Return (X, Y) of the center of cell containing provided text 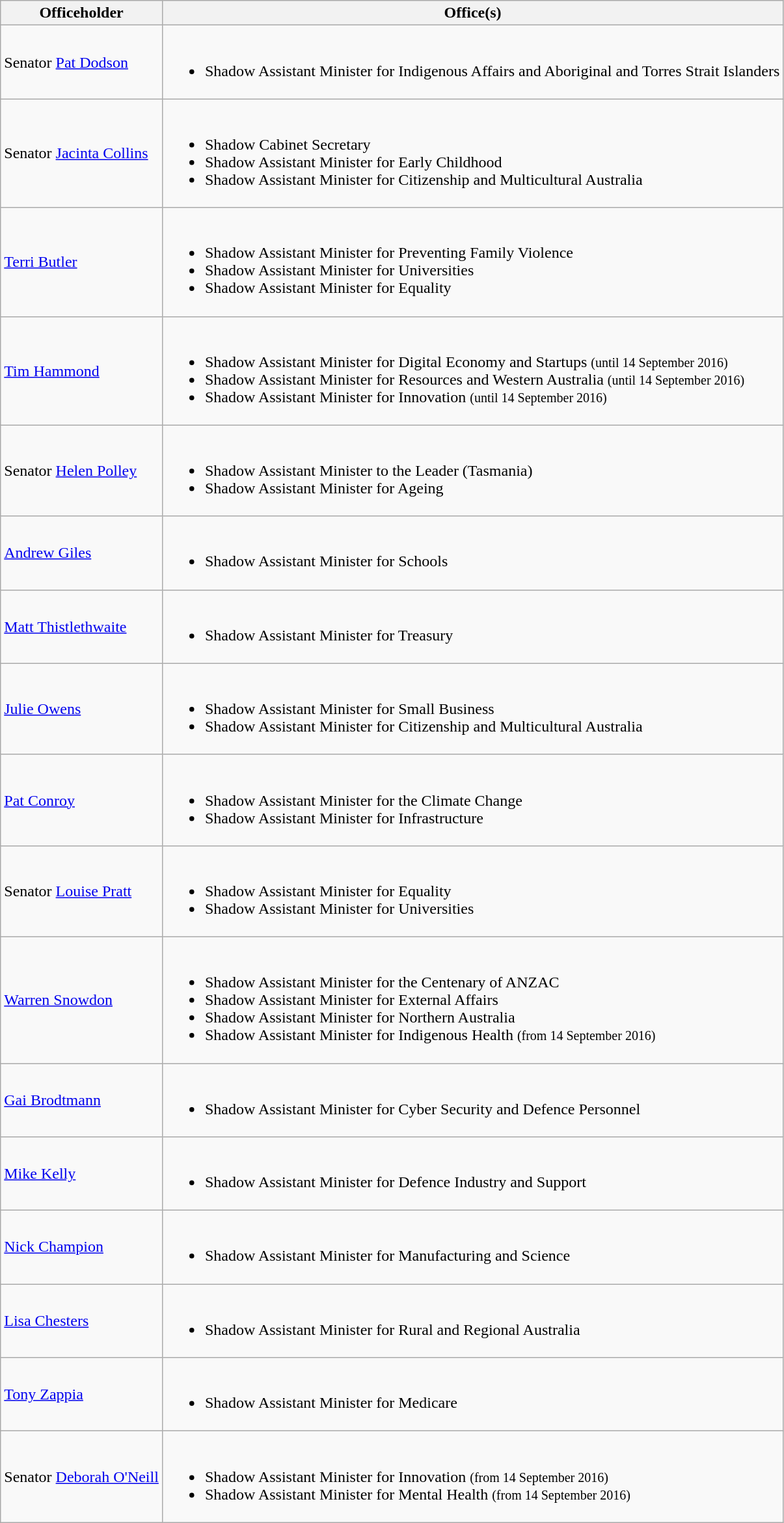
Shadow Assistant Minister for Innovation (from 14 September 2016)Shadow Assistant Minister for Mental Health (from 14 September 2016) (472, 1477)
Gai Brodtmann (82, 1100)
Terri Butler (82, 262)
Andrew Giles (82, 553)
Officeholder (82, 13)
Warren Snowdon (82, 1000)
Office(s) (472, 13)
Shadow Assistant Minister for EqualityShadow Assistant Minister for Universities (472, 891)
Senator Deborah O'Neill (82, 1477)
Shadow Assistant Minister for Preventing Family ViolenceShadow Assistant Minister for UniversitiesShadow Assistant Minister for Equality (472, 262)
Mike Kelly (82, 1174)
Senator Helen Polley (82, 471)
Senator Pat Dodson (82, 62)
Shadow Assistant Minister for Medicare (472, 1394)
Lisa Chesters (82, 1321)
Shadow Assistant Minister for Cyber Security and Defence Personnel (472, 1100)
Julie Owens (82, 709)
Tony Zappia (82, 1394)
Shadow Assistant Minister to the Leader (Tasmania)Shadow Assistant Minister for Ageing (472, 471)
Shadow Assistant Minister for Rural and Regional Australia (472, 1321)
Senator Jacinta Collins (82, 154)
Shadow Assistant Minister for Indigenous Affairs and Aboriginal and Torres Strait Islanders (472, 62)
Shadow Assistant Minister for Defence Industry and Support (472, 1174)
Shadow Assistant Minister for Small BusinessShadow Assistant Minister for Citizenship and Multicultural Australia (472, 709)
Shadow Assistant Minister for the Climate ChangeShadow Assistant Minister for Infrastructure (472, 800)
Shadow Cabinet SecretaryShadow Assistant Minister for Early ChildhoodShadow Assistant Minister for Citizenship and Multicultural Australia (472, 154)
Pat Conroy (82, 800)
Tim Hammond (82, 371)
Senator Louise Pratt (82, 891)
Shadow Assistant Minister for Schools (472, 553)
Shadow Assistant Minister for Treasury (472, 626)
Matt Thistlethwaite (82, 626)
Nick Champion (82, 1247)
Shadow Assistant Minister for Manufacturing and Science (472, 1247)
